Search for the cell housing the specified text and yield its [x, y] center coordinate. 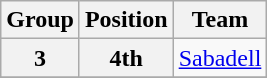
3 [40, 58]
Group [40, 20]
Team [220, 20]
Position [126, 20]
Sabadell [220, 58]
4th [126, 58]
